Determine the [X, Y] coordinate at the center of the cell enclosing the given text.  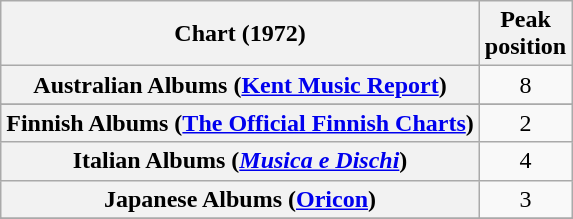
Finnish Albums (The Official Finnish Charts) [240, 123]
Japanese Albums (Oricon) [240, 199]
3 [525, 199]
Australian Albums (Kent Music Report) [240, 85]
Italian Albums (Musica e Dischi) [240, 161]
Chart (1972) [240, 34]
2 [525, 123]
Peakposition [525, 34]
4 [525, 161]
8 [525, 85]
